Scan for the cell matching the given text and deliver its (X, Y) coordinate at center. 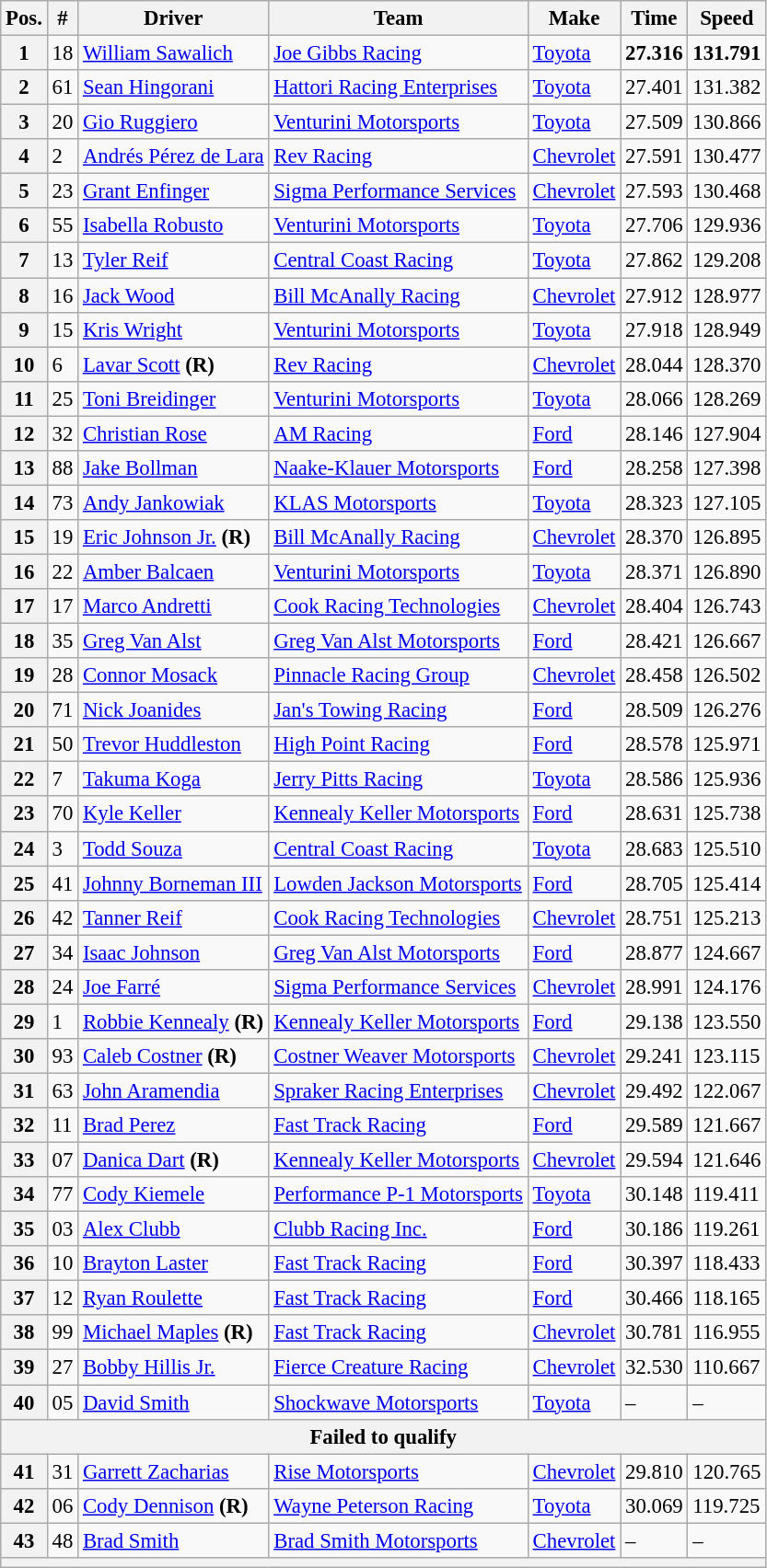
28.044 (654, 364)
Fierce Creature Racing (398, 1367)
Joe Gibbs Racing (398, 53)
28.066 (654, 398)
21 (24, 744)
126.743 (727, 606)
30.069 (654, 1505)
28.404 (654, 606)
Eric Johnson Jr. (R) (173, 537)
Brad Perez (173, 1125)
125.510 (727, 848)
30.781 (654, 1333)
8 (24, 295)
110.667 (727, 1367)
Lowden Jackson Motorsports (398, 883)
40 (24, 1402)
30.397 (654, 1263)
130.468 (727, 191)
29 (24, 1021)
28.991 (654, 987)
Lavar Scott (R) (173, 364)
50 (63, 744)
Jake Bollman (173, 468)
131.791 (727, 53)
32.530 (654, 1367)
William Sawalich (173, 53)
Michael Maples (R) (173, 1333)
28.509 (654, 710)
48 (63, 1540)
Caleb Costner (R) (173, 1056)
David Smith (173, 1402)
Sean Hingorani (173, 87)
129.936 (727, 225)
29.810 (654, 1471)
124.667 (727, 952)
126.667 (727, 641)
93 (63, 1056)
27.862 (654, 260)
Toni Breidinger (173, 398)
128.269 (727, 398)
Clubb Racing Inc. (398, 1229)
119.725 (727, 1505)
Gio Ruggiero (173, 122)
John Aramendia (173, 1090)
36 (24, 1263)
28.683 (654, 848)
123.550 (727, 1021)
Kris Wright (173, 329)
28.323 (654, 502)
Grant Enfinger (173, 191)
28.631 (654, 814)
Performance P-1 Motorsports (398, 1194)
126.276 (727, 710)
120.765 (727, 1471)
122.067 (727, 1090)
30.186 (654, 1229)
Failed to qualify (383, 1436)
125.414 (727, 883)
Andrés Pérez de Lara (173, 156)
Jack Wood (173, 295)
128.949 (727, 329)
119.261 (727, 1229)
Johnny Borneman III (173, 883)
Isabella Robusto (173, 225)
Nick Joanides (173, 710)
Tanner Reif (173, 917)
AM Racing (398, 433)
129.208 (727, 260)
Jerry Pitts Racing (398, 779)
Robbie Kennealy (R) (173, 1021)
126.895 (727, 537)
118.165 (727, 1298)
29.241 (654, 1056)
Costner Weaver Motorsports (398, 1056)
125.213 (727, 917)
Bobby Hillis Jr. (173, 1367)
Speed (727, 18)
Pos. (24, 18)
126.502 (727, 675)
Kyle Keller (173, 814)
126.890 (727, 571)
5 (24, 191)
30 (24, 1056)
27.509 (654, 122)
27.591 (654, 156)
30.466 (654, 1298)
27.912 (654, 295)
Connor Mosack (173, 675)
131.382 (727, 87)
Time (654, 18)
Tyler Reif (173, 260)
128.977 (727, 295)
77 (63, 1194)
27.918 (654, 329)
Greg Van Alst (173, 641)
Joe Farré (173, 987)
Christian Rose (173, 433)
28.421 (654, 641)
28.371 (654, 571)
Rise Motorsports (398, 1471)
27.316 (654, 53)
29.138 (654, 1021)
KLAS Motorsports (398, 502)
Pinnacle Racing Group (398, 675)
29.492 (654, 1090)
28.146 (654, 433)
130.477 (727, 156)
28.705 (654, 883)
29.594 (654, 1160)
28.877 (654, 952)
88 (63, 468)
118.433 (727, 1263)
28.751 (654, 917)
125.971 (727, 744)
61 (63, 87)
73 (63, 502)
33 (24, 1160)
Trevor Huddleston (173, 744)
High Point Racing (398, 744)
63 (63, 1090)
37 (24, 1298)
Driver (173, 18)
Todd Souza (173, 848)
29.589 (654, 1125)
70 (63, 814)
55 (63, 225)
Shockwave Motorsports (398, 1402)
27.593 (654, 191)
127.398 (727, 468)
28.370 (654, 537)
07 (63, 1160)
28.578 (654, 744)
121.667 (727, 1125)
130.866 (727, 122)
05 (63, 1402)
123.115 (727, 1056)
06 (63, 1505)
116.955 (727, 1333)
# (63, 18)
27.401 (654, 87)
30.148 (654, 1194)
124.176 (727, 987)
Marco Andretti (173, 606)
121.646 (727, 1160)
Jan's Towing Racing (398, 710)
Danica Dart (R) (173, 1160)
119.411 (727, 1194)
99 (63, 1333)
26 (24, 917)
43 (24, 1540)
28.586 (654, 779)
39 (24, 1367)
27.706 (654, 225)
03 (63, 1229)
28.458 (654, 675)
28.258 (654, 468)
Ryan Roulette (173, 1298)
71 (63, 710)
Garrett Zacharias (173, 1471)
Wayne Peterson Racing (398, 1505)
38 (24, 1333)
125.936 (727, 779)
128.370 (727, 364)
Make (574, 18)
Brad Smith (173, 1540)
Cody Dennison (R) (173, 1505)
Takuma Koga (173, 779)
9 (24, 329)
Alex Clubb (173, 1229)
Andy Jankowiak (173, 502)
14 (24, 502)
Brayton Laster (173, 1263)
Cody Kiemele (173, 1194)
127.105 (727, 502)
Amber Balcaen (173, 571)
4 (24, 156)
Brad Smith Motorsports (398, 1540)
127.904 (727, 433)
Hattori Racing Enterprises (398, 87)
125.738 (727, 814)
Isaac Johnson (173, 952)
Spraker Racing Enterprises (398, 1090)
Naake-Klauer Motorsports (398, 468)
Team (398, 18)
